Capture the cell that displays the provided text and extract its (X, Y) central coordinate. 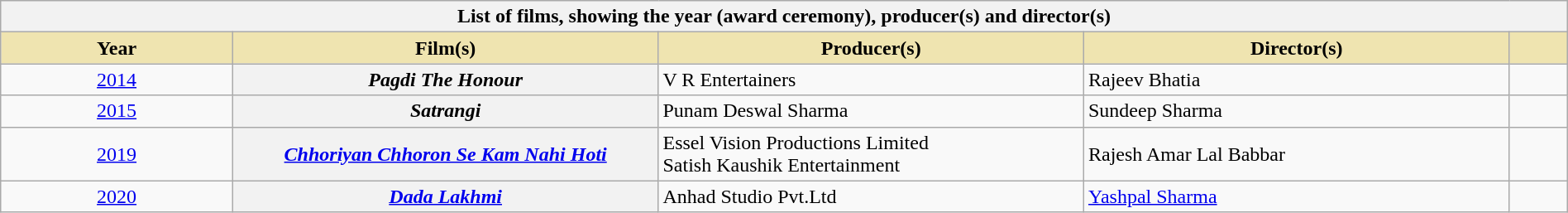
Pagdi The Honour (445, 80)
Satrangi (445, 111)
2015 (117, 111)
Year (117, 48)
Chhoriyan Chhoron Se Kam Nahi Hoti (445, 154)
Essel Vision Productions LimitedSatish Kaushik Entertainment (872, 154)
Rajesh Amar Lal Babbar (1297, 154)
Yashpal Sharma (1297, 196)
Dada Lakhmi (445, 196)
V R Entertainers (872, 80)
Anhad Studio Pvt.Ltd (872, 196)
Punam Deswal Sharma (872, 111)
Film(s) (445, 48)
Director(s) (1297, 48)
Rajeev Bhatia (1297, 80)
2020 (117, 196)
Sundeep Sharma (1297, 111)
2019 (117, 154)
List of films, showing the year (award ceremony), producer(s) and director(s) (784, 17)
2014 (117, 80)
Producer(s) (872, 48)
